Identify which cell holds the provided text, then report its (X, Y) central coordinate. 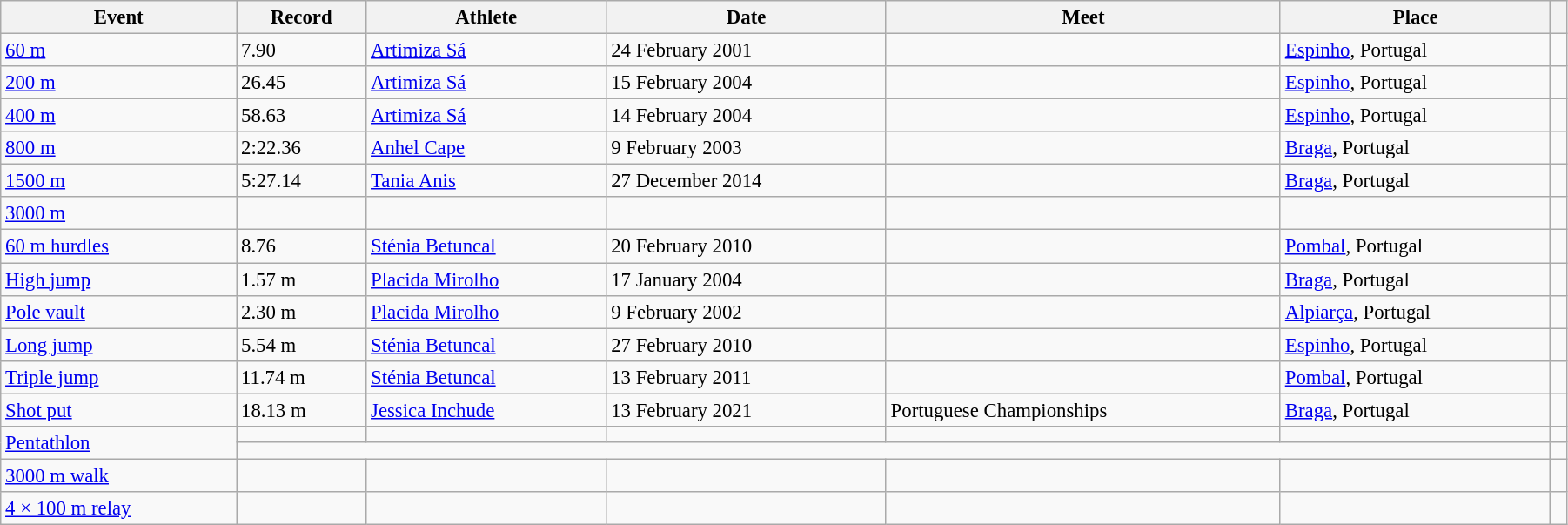
Jessica Inchude (486, 410)
13 February 2011 (747, 377)
3000 m walk (118, 475)
26.45 (301, 83)
18.13 m (301, 410)
Pole vault (118, 312)
Shot put (118, 410)
Event (118, 17)
4 × 100 m relay (118, 508)
Record (301, 17)
7.90 (301, 50)
Date (747, 17)
3000 m (118, 213)
800 m (118, 148)
Meet (1082, 17)
Anhel Cape (486, 148)
Athlete (486, 17)
58.63 (301, 116)
17 January 2004 (747, 279)
60 m (118, 50)
9 February 2002 (747, 312)
Triple jump (118, 377)
Alpiarça, Portugal (1415, 312)
2:22.36 (301, 148)
High jump (118, 279)
1500 m (118, 181)
15 February 2004 (747, 83)
Tania Anis (486, 181)
27 December 2014 (747, 181)
5.54 m (301, 345)
60 m hurdles (118, 246)
8.76 (301, 246)
27 February 2010 (747, 345)
200 m (118, 83)
20 February 2010 (747, 246)
5:27.14 (301, 181)
9 February 2003 (747, 148)
14 February 2004 (747, 116)
1.57 m (301, 279)
2.30 m (301, 312)
Pentathlon (118, 443)
24 February 2001 (747, 50)
13 February 2021 (747, 410)
400 m (118, 116)
Long jump (118, 345)
Place (1415, 17)
Portuguese Championships (1082, 410)
11.74 m (301, 377)
